Pinpoint the cell where the given text exists, returning its (x, y) midpoint coordinate. 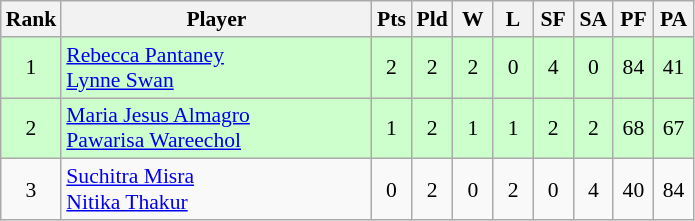
Maria Jesus Almagro Pawarisa Wareechol (216, 128)
PF (633, 19)
Rebecca Pantaney Lynne Swan (216, 68)
Player (216, 19)
40 (633, 190)
67 (673, 128)
68 (633, 128)
PA (673, 19)
L (513, 19)
SA (593, 19)
Pts (391, 19)
Rank (32, 19)
Suchitra Misra Nitika Thakur (216, 190)
3 (32, 190)
W (473, 19)
SF (553, 19)
Pld (432, 19)
41 (673, 68)
